Scan for the cell matching the given text and deliver its [x, y] coordinate at center. 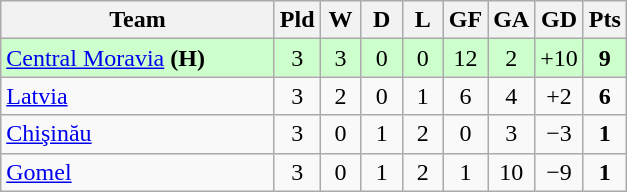
+10 [560, 58]
12 [465, 58]
Central Moravia (H) [138, 58]
+2 [560, 96]
−9 [560, 172]
Pld [297, 20]
4 [512, 96]
GD [560, 20]
GA [512, 20]
Pts [604, 20]
Chişinău [138, 134]
Gomel [138, 172]
Team [138, 20]
10 [512, 172]
D [382, 20]
−3 [560, 134]
9 [604, 58]
W [340, 20]
L [422, 20]
Latvia [138, 96]
GF [465, 20]
